Capture the cell that displays the provided text and extract its (x, y) central coordinate. 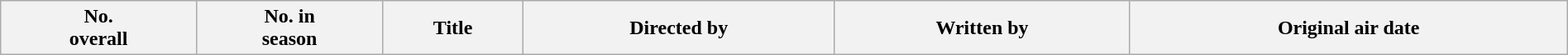
Original air date (1348, 28)
Written by (982, 28)
No.overall (99, 28)
Title (453, 28)
No. inseason (289, 28)
Directed by (678, 28)
